Find where the given text appears and provide that cell's center as (x, y) coordinate. 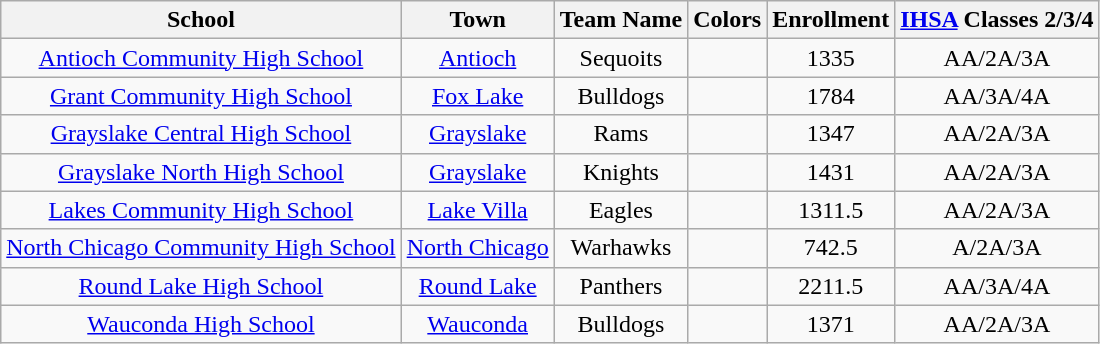
Lakes Community High School (201, 210)
School (201, 20)
1784 (831, 96)
Grayslake North High School (201, 172)
Antioch (478, 58)
1347 (831, 134)
Rams (621, 134)
North Chicago Community High School (201, 248)
1335 (831, 58)
Grayslake Central High School (201, 134)
A/2A/3A (997, 248)
Lake Villa (478, 210)
Round Lake (478, 286)
Warhawks (621, 248)
Grant Community High School (201, 96)
IHSA Classes 2/3/4 (997, 20)
Enrollment (831, 20)
1371 (831, 324)
Knights (621, 172)
Eagles (621, 210)
Panthers (621, 286)
Colors (728, 20)
Wauconda (478, 324)
Sequoits (621, 58)
North Chicago (478, 248)
1431 (831, 172)
742.5 (831, 248)
2211.5 (831, 286)
Town (478, 20)
Antioch Community High School (201, 58)
Fox Lake (478, 96)
Round Lake High School (201, 286)
1311.5 (831, 210)
Wauconda High School (201, 324)
Team Name (621, 20)
